From the cell containing the given text, extract its center point as (x, y) coordinate. 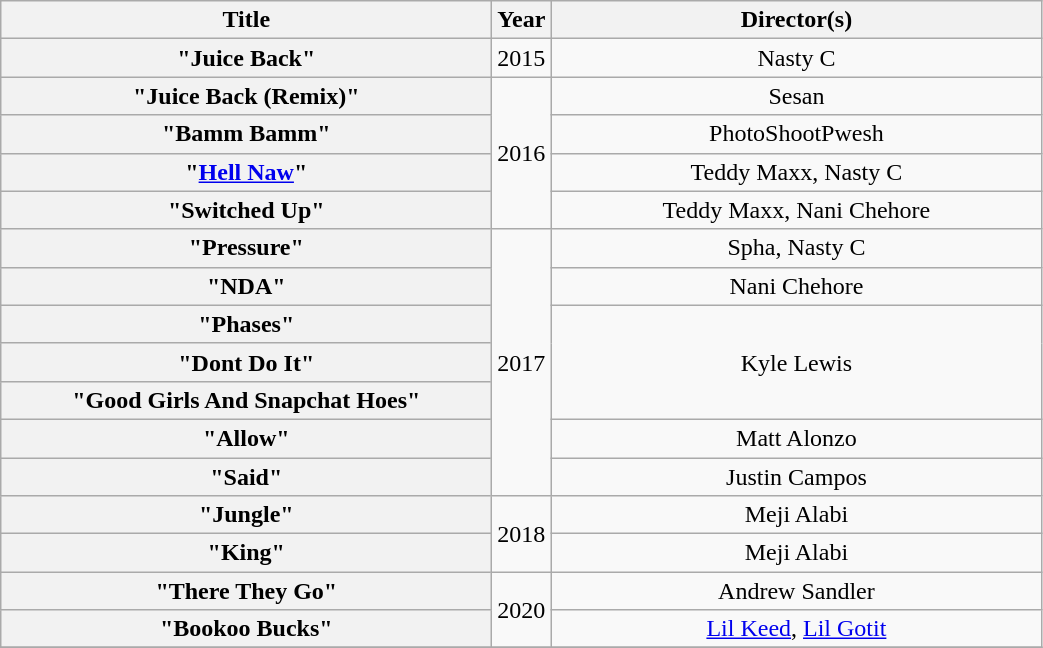
Nasty C (796, 58)
Nani Chehore (796, 286)
Spha, Nasty C (796, 248)
Sesan (796, 96)
PhotoShootPwesh (796, 134)
"Phases" (246, 324)
Kyle Lewis (796, 362)
"Juice Back (Remix)" (246, 96)
"Switched Up" (246, 210)
Andrew Sandler (796, 591)
2016 (522, 153)
"Bookoo Bucks" (246, 629)
"Good Girls And Snapchat Hoes" (246, 400)
Year (522, 20)
2015 (522, 58)
"Allow" (246, 438)
Director(s) (796, 20)
"NDA" (246, 286)
"Said" (246, 477)
"Pressure" (246, 248)
"There They Go" (246, 591)
Matt Alonzo (796, 438)
2018 (522, 534)
"King" (246, 553)
"Dont Do It" (246, 362)
Teddy Maxx, Nasty C (796, 172)
Justin Campos (796, 477)
2017 (522, 362)
"Bamm Bamm" (246, 134)
2020 (522, 610)
"Juice Back" (246, 58)
"Jungle" (246, 515)
Lil Keed, Lil Gotit (796, 629)
Title (246, 20)
"Hell Naw" (246, 172)
Teddy Maxx, Nani Chehore (796, 210)
